Provide the (x, y) coordinate of the cell's center where the given text is located.  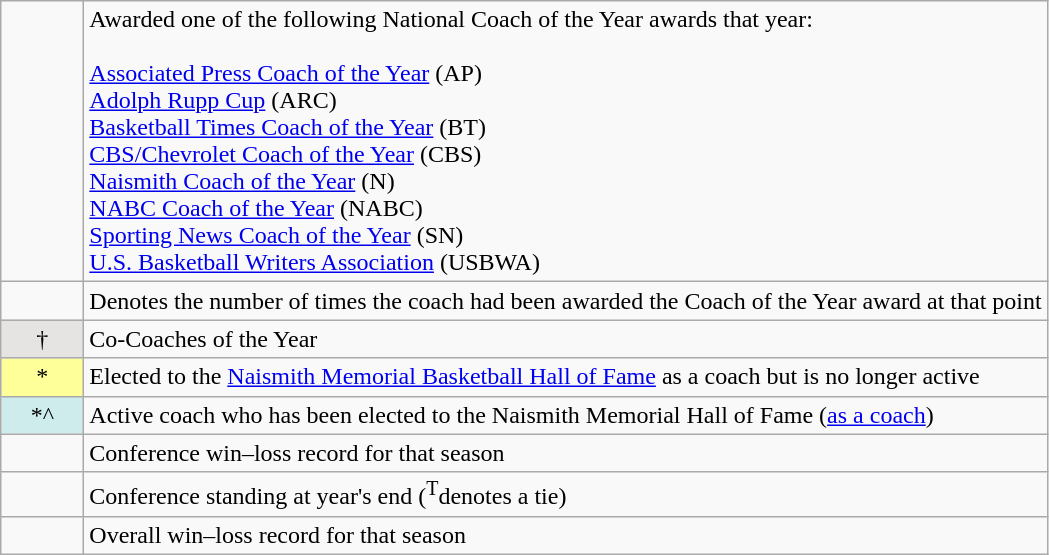
† (42, 339)
* (42, 377)
Denotes the number of times the coach had been awarded the Coach of the Year award at that point (566, 301)
Co-Coaches of the Year (566, 339)
Active coach who has been elected to the Naismith Memorial Hall of Fame (as a coach) (566, 415)
Conference win–loss record for that season (566, 453)
Conference standing at year's end (Tdenotes a tie) (566, 494)
Overall win–loss record for that season (566, 536)
Elected to the Naismith Memorial Basketball Hall of Fame as a coach but is no longer active (566, 377)
*^ (42, 415)
